Pinpoint the cell where the given text exists, returning its [X, Y] midpoint coordinate. 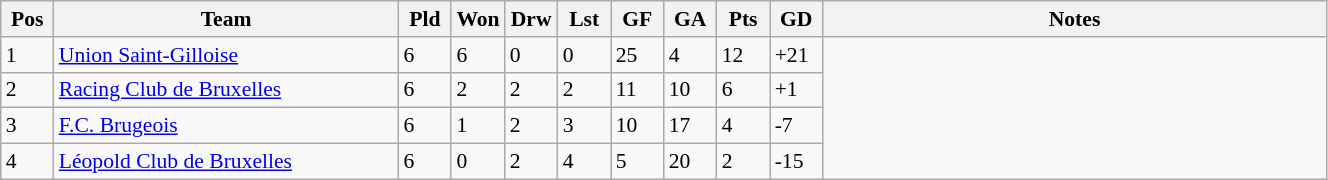
25 [638, 55]
GA [690, 19]
12 [744, 55]
Won [478, 19]
Léopold Club de Bruxelles [226, 162]
Pts [744, 19]
Notes [1075, 19]
Team [226, 19]
17 [690, 126]
-15 [796, 162]
GD [796, 19]
-7 [796, 126]
Drw [532, 19]
GF [638, 19]
Union Saint-Gilloise [226, 55]
Pos [28, 19]
+1 [796, 90]
Racing Club de Bruxelles [226, 90]
5 [638, 162]
+21 [796, 55]
11 [638, 90]
Pld [424, 19]
F.C. Brugeois [226, 126]
Lst [584, 19]
20 [690, 162]
